Return (X, Y) of the center of cell containing provided text 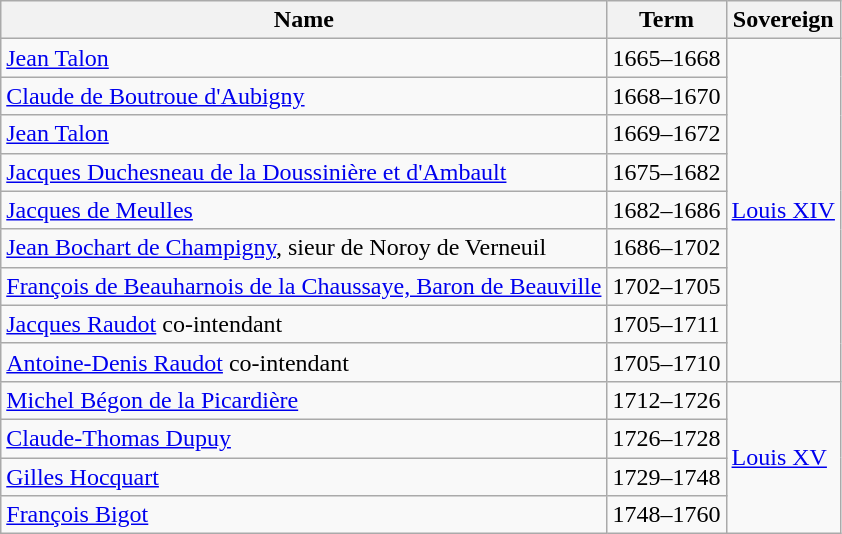
Michel Bégon de la Picardière (304, 400)
1686–1702 (666, 248)
1705–1711 (666, 324)
Gilles Hocquart (304, 477)
Claude de Boutroue d'Aubigny (304, 96)
Term (666, 20)
1748–1760 (666, 515)
1682–1686 (666, 210)
1665–1668 (666, 58)
1668–1670 (666, 96)
1705–1710 (666, 362)
Antoine-Denis Raudot co-intendant (304, 362)
Louis XIV (783, 210)
Jacques de Meulles (304, 210)
Jean Bochart de Champigny, sieur de Noroy de Verneuil (304, 248)
1675–1682 (666, 172)
François Bigot (304, 515)
Name (304, 20)
1669–1672 (666, 134)
1726–1728 (666, 438)
1702–1705 (666, 286)
1712–1726 (666, 400)
Claude-Thomas Dupuy (304, 438)
Jacques Duchesneau de la Doussinière et d'Ambault (304, 172)
Louis XV (783, 457)
Jacques Raudot co-intendant (304, 324)
1729–1748 (666, 477)
François de Beauharnois de la Chaussaye, Baron de Beauville (304, 286)
Sovereign (783, 20)
